Scan for the cell matching the given text and deliver its [X, Y] coordinate at center. 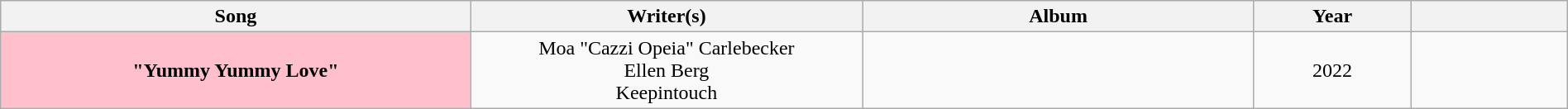
"Yummy Yummy Love" [236, 70]
Song [236, 17]
Album [1059, 17]
Moa "Cazzi Opeia" CarlebeckerEllen BergKeepintouch [667, 70]
2022 [1331, 70]
Writer(s) [667, 17]
Year [1331, 17]
